Pinpoint the cell where the given text exists, returning its (x, y) midpoint coordinate. 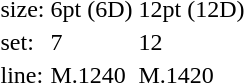
7 (92, 42)
